Capture the cell that displays the provided text and extract its [X, Y] central coordinate. 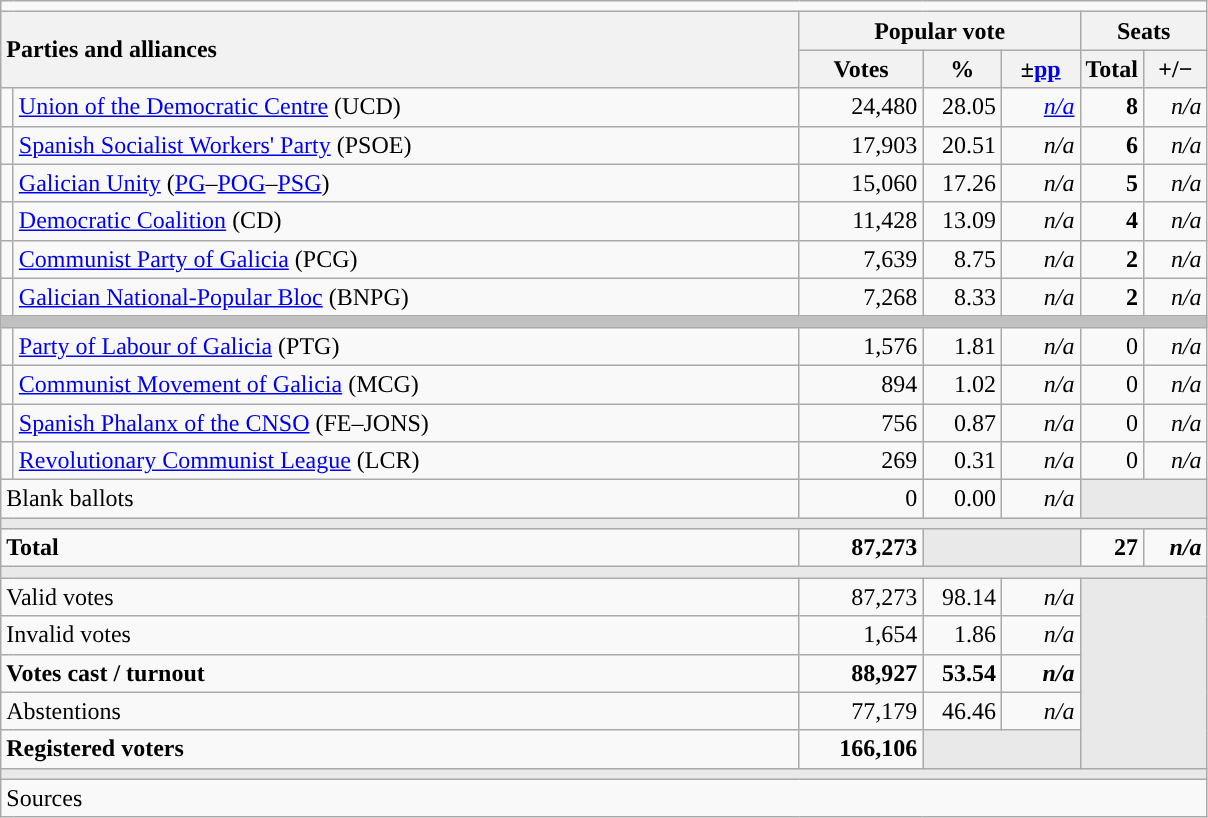
11,428 [861, 221]
Democratic Coalition (CD) [406, 221]
53.54 [962, 673]
Invalid votes [400, 635]
6 [1112, 145]
0.31 [962, 461]
27 [1112, 548]
Party of Labour of Galicia (PTG) [406, 346]
Valid votes [400, 597]
1.86 [962, 635]
Spanish Phalanx of the CNSO (FE–JONS) [406, 423]
Parties and alliances [400, 50]
28.05 [962, 107]
Seats [1144, 31]
Sources [604, 798]
±pp [1040, 69]
77,179 [861, 711]
0.00 [962, 499]
4 [1112, 221]
1.81 [962, 346]
Spanish Socialist Workers' Party (PSOE) [406, 145]
Registered voters [400, 749]
7,268 [861, 297]
% [962, 69]
1.02 [962, 384]
1,576 [861, 346]
+/− [1176, 69]
Communist Party of Galicia (PCG) [406, 259]
5 [1112, 183]
269 [861, 461]
8.75 [962, 259]
756 [861, 423]
13.09 [962, 221]
17.26 [962, 183]
88,927 [861, 673]
8.33 [962, 297]
17,903 [861, 145]
Union of the Democratic Centre (UCD) [406, 107]
46.46 [962, 711]
Votes [861, 69]
7,639 [861, 259]
98.14 [962, 597]
Blank ballots [400, 499]
1,654 [861, 635]
Votes cast / turnout [400, 673]
24,480 [861, 107]
15,060 [861, 183]
Communist Movement of Galicia (MCG) [406, 384]
Galician National-Popular Bloc (BNPG) [406, 297]
0.87 [962, 423]
894 [861, 384]
8 [1112, 107]
20.51 [962, 145]
Revolutionary Communist League (LCR) [406, 461]
Galician Unity (PG–POG–PSG) [406, 183]
Popular vote [940, 31]
166,106 [861, 749]
Abstentions [400, 711]
